Identify which cell holds the provided text, then report its (X, Y) central coordinate. 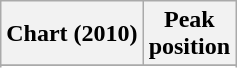
Peakposition (189, 34)
Chart (2010) (72, 34)
